Return the (x, y) coordinate for the center point of the cell that contains the specified text.  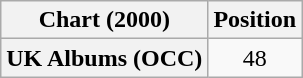
UK Albums (OCC) (104, 58)
Chart (2000) (104, 20)
48 (255, 58)
Position (255, 20)
